Determine the [X, Y] coordinate at the center of the cell enclosing the given text.  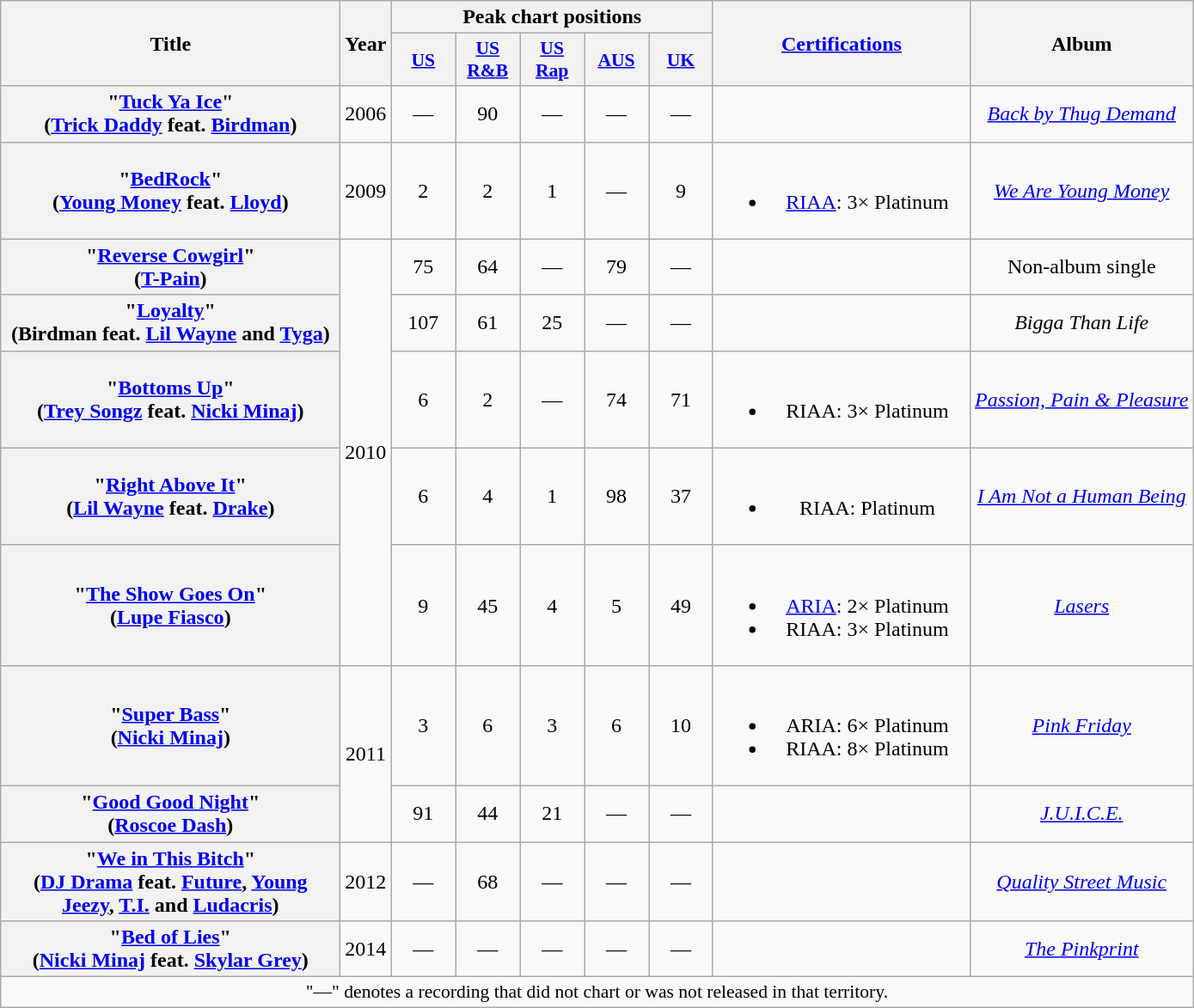
Bigga Than Life [1081, 323]
2009 [366, 191]
"Super Bass"(Nicki Minaj) [170, 725]
RIAA: Platinum [841, 497]
2012 [366, 882]
107 [423, 323]
"Bottoms Up"(Trey Songz feat. Nicki Minaj) [170, 399]
79 [617, 266]
Certifications [841, 43]
Quality Street Music [1081, 882]
I Am Not a Human Being [1081, 497]
37 [681, 497]
Back by Thug Demand [1081, 113]
"We in This Bitch"(DJ Drama feat. Future, Young Jeezy, T.I. and Ludacris) [170, 882]
Year [366, 43]
61 [488, 323]
64 [488, 266]
"Tuck Ya Ice"(Trick Daddy feat. Birdman) [170, 113]
Album [1081, 43]
21 [552, 813]
AUS [617, 60]
2010 [366, 452]
"BedRock"(Young Money feat. Lloyd) [170, 191]
91 [423, 813]
49 [681, 605]
68 [488, 882]
"Loyalty"(Birdman feat. Lil Wayne and Tyga) [170, 323]
USRap [552, 60]
We Are Young Money [1081, 191]
2014 [366, 949]
98 [617, 497]
74 [617, 399]
Non-album single [1081, 266]
2006 [366, 113]
45 [488, 605]
5 [617, 605]
"Right Above It"(Lil Wayne feat. Drake) [170, 497]
"Reverse Cowgirl"(T-Pain) [170, 266]
2011 [366, 753]
ARIA: 6× PlatinumRIAA: 8× Platinum [841, 725]
USR&B [488, 60]
"The Show Goes On"(Lupe Fiasco) [170, 605]
75 [423, 266]
ARIA: 2× PlatinumRIAA: 3× Platinum [841, 605]
Passion, Pain & Pleasure [1081, 399]
44 [488, 813]
90 [488, 113]
UK [681, 60]
71 [681, 399]
US [423, 60]
J.U.I.C.E. [1081, 813]
25 [552, 323]
Peak chart positions [552, 17]
Title [170, 43]
"Good Good Night"(Roscoe Dash) [170, 813]
Pink Friday [1081, 725]
Lasers [1081, 605]
"Bed of Lies"(Nicki Minaj feat. Skylar Grey) [170, 949]
10 [681, 725]
The Pinkprint [1081, 949]
"—" denotes a recording that did not chart or was not released in that territory. [597, 993]
